Determine the [X, Y] coordinate at the center of the cell enclosing the given text.  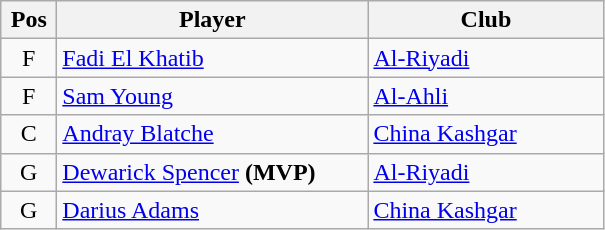
Dewarick Spencer (MVP) [212, 172]
Fadi El Khatib [212, 58]
Pos [29, 20]
Al-Ahli [486, 96]
C [29, 134]
Player [212, 20]
Andray Blatche [212, 134]
Darius Adams [212, 210]
Club [486, 20]
Sam Young [212, 96]
